Scan for the cell matching the given text and deliver its (x, y) coordinate at center. 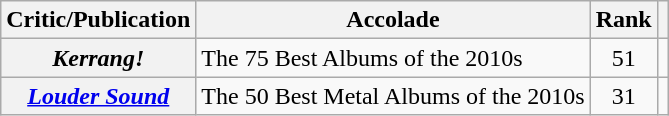
Critic/Publication (98, 20)
31 (624, 96)
Kerrang! (98, 58)
Louder Sound (98, 96)
Rank (624, 20)
51 (624, 58)
The 75 Best Albums of the 2010s (393, 58)
Accolade (393, 20)
The 50 Best Metal Albums of the 2010s (393, 96)
